Extract the (X, Y) coordinate from the center of the cell holding the provided text.  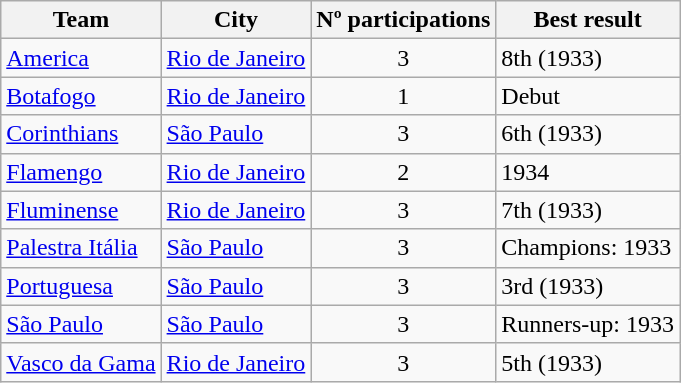
6th (1933) (588, 134)
Champions: 1933 (588, 248)
5th (1933) (588, 362)
America (81, 58)
3rd (1933) (588, 286)
2 (404, 172)
City (236, 20)
Vasco da Gama (81, 362)
Team (81, 20)
Flamengo (81, 172)
Best result (588, 20)
1 (404, 96)
Corinthians (81, 134)
Debut (588, 96)
Portuguesa (81, 286)
Runners-up: 1933 (588, 324)
Botafogo (81, 96)
1934 (588, 172)
8th (1933) (588, 58)
Palestra Itália (81, 248)
7th (1933) (588, 210)
Fluminense (81, 210)
Nº participations (404, 20)
